Locate the cell with the specified text and output its (X, Y) center coordinate. 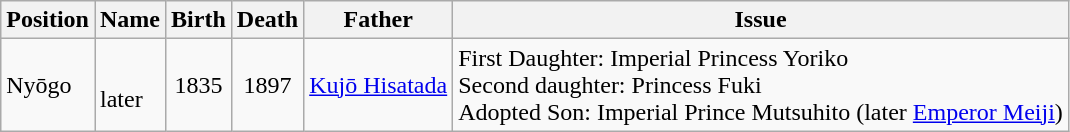
Nyōgo (48, 85)
Death (267, 20)
1897 (267, 85)
First Daughter: Imperial Princess YorikoSecond daughter: Princess FukiAdopted Son: Imperial Prince Mutsuhito (later Emperor Meiji) (761, 85)
Position (48, 20)
Father (378, 20)
1835 (199, 85)
Issue (761, 20)
later (130, 85)
Birth (199, 20)
Name (130, 20)
Kujō Hisatada (378, 85)
